Provide the [X, Y] coordinate of the cell's center where the given text is located.  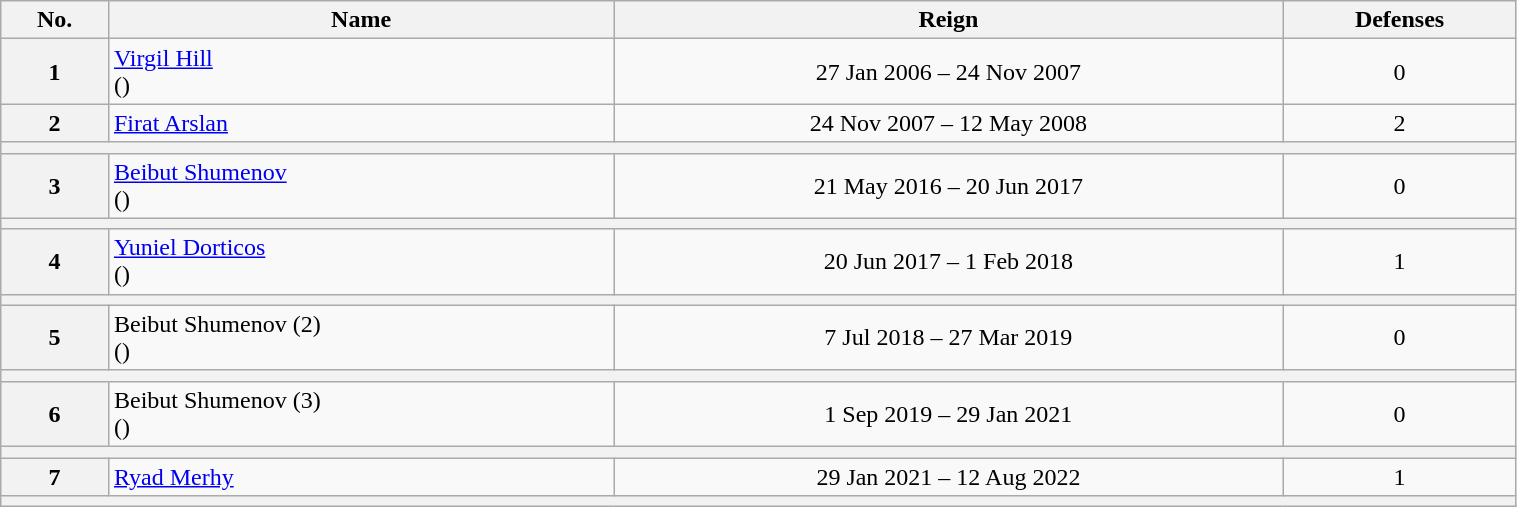
7 Jul 2018 – 27 Mar 2019 [948, 338]
Beibut Shumenov (3)() [360, 414]
5 [55, 338]
Ryad Merhy [360, 477]
Yuniel Dorticos() [360, 262]
Beibut Shumenov() [360, 186]
Reign [948, 20]
7 [55, 477]
4 [55, 262]
1 Sep 2019 – 29 Jan 2021 [948, 414]
3 [55, 186]
No. [55, 20]
27 Jan 2006 – 24 Nov 2007 [948, 72]
Beibut Shumenov (2)() [360, 338]
Name [360, 20]
Virgil Hill() [360, 72]
29 Jan 2021 – 12 Aug 2022 [948, 477]
Defenses [1400, 20]
24 Nov 2007 – 12 May 2008 [948, 123]
6 [55, 414]
21 May 2016 – 20 Jun 2017 [948, 186]
Firat Arslan [360, 123]
20 Jun 2017 – 1 Feb 2018 [948, 262]
